Locate the cell with the specified text and output its [x, y] center coordinate. 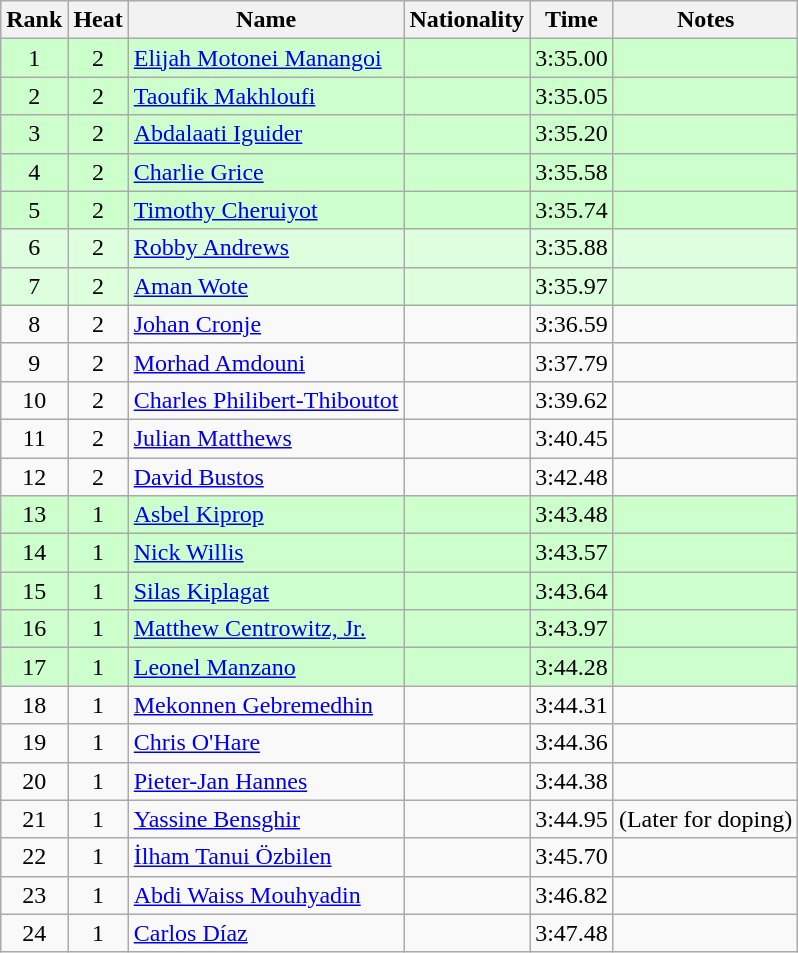
3:44.95 [572, 819]
Chris O'Hare [266, 743]
5 [34, 210]
Charles Philibert-Thiboutot [266, 400]
3:37.79 [572, 362]
15 [34, 591]
Johan Cronje [266, 324]
Name [266, 20]
16 [34, 629]
Asbel Kiprop [266, 515]
10 [34, 400]
3:42.48 [572, 477]
3:44.31 [572, 705]
20 [34, 781]
8 [34, 324]
3:40.45 [572, 438]
3:44.28 [572, 667]
Rank [34, 20]
Nick Willis [266, 553]
Pieter-Jan Hannes [266, 781]
6 [34, 248]
23 [34, 895]
3:43.48 [572, 515]
3:35.88 [572, 248]
Notes [705, 20]
Nationality [467, 20]
Time [572, 20]
3:46.82 [572, 895]
Abdi Waiss Mouhyadin [266, 895]
3:35.58 [572, 172]
Aman Wote [266, 286]
Julian Matthews [266, 438]
İlham Tanui Özbilen [266, 857]
Yassine Bensghir [266, 819]
18 [34, 705]
3:35.00 [572, 58]
4 [34, 172]
Heat [98, 20]
Mekonnen Gebremedhin [266, 705]
3:35.97 [572, 286]
3:39.62 [572, 400]
David Bustos [266, 477]
3:43.64 [572, 591]
Robby Andrews [266, 248]
3:35.74 [572, 210]
Taoufik Makhloufi [266, 96]
Charlie Grice [266, 172]
3:43.57 [572, 553]
19 [34, 743]
7 [34, 286]
Leonel Manzano [266, 667]
3:36.59 [572, 324]
Elijah Motonei Manangoi [266, 58]
Morhad Amdouni [266, 362]
Abdalaati Iguider [266, 134]
9 [34, 362]
12 [34, 477]
17 [34, 667]
3:45.70 [572, 857]
14 [34, 553]
3:44.38 [572, 781]
Carlos Díaz [266, 933]
3:47.48 [572, 933]
3:43.97 [572, 629]
21 [34, 819]
Matthew Centrowitz, Jr. [266, 629]
11 [34, 438]
Silas Kiplagat [266, 591]
(Later for doping) [705, 819]
3 [34, 134]
3:35.05 [572, 96]
13 [34, 515]
24 [34, 933]
3:35.20 [572, 134]
3:44.36 [572, 743]
Timothy Cheruiyot [266, 210]
22 [34, 857]
